Capture the cell that displays the provided text and extract its (X, Y) central coordinate. 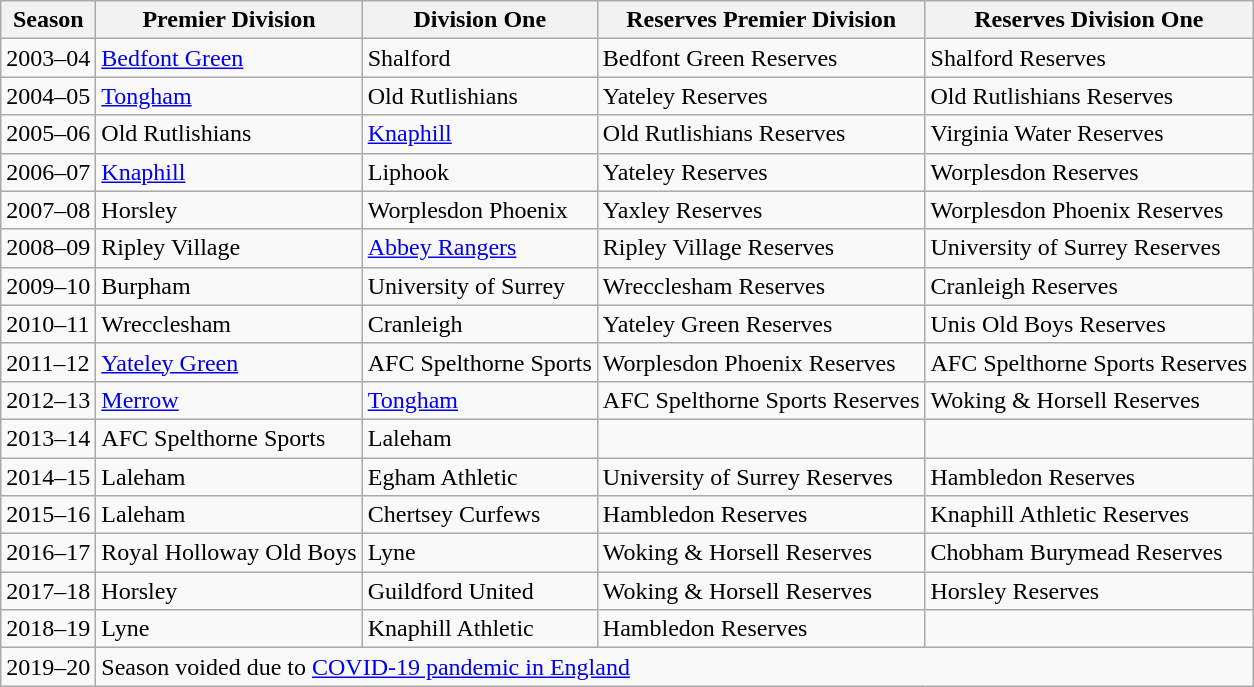
2012–13 (48, 400)
Reserves Premier Division (761, 20)
Merrow (229, 400)
Cranleigh (480, 324)
University of Surrey (480, 286)
2008–09 (48, 248)
2011–12 (48, 362)
2006–07 (48, 172)
Season voided due to COVID-19 pandemic in England (674, 667)
Worplesdon Reserves (1089, 172)
Division One (480, 20)
Ripley Village Reserves (761, 248)
2005–06 (48, 134)
Wrecclesham Reserves (761, 286)
Bedfont Green Reserves (761, 58)
Horsley Reserves (1089, 591)
Abbey Rangers (480, 248)
Worplesdon Phoenix (480, 210)
Knaphill Athletic (480, 629)
Yateley Green Reserves (761, 324)
Wrecclesham (229, 324)
Ripley Village (229, 248)
2013–14 (48, 438)
Burpham (229, 286)
Season (48, 20)
Guildford United (480, 591)
Yaxley Reserves (761, 210)
Shalford Reserves (1089, 58)
2007–08 (48, 210)
Liphook (480, 172)
2014–15 (48, 477)
2018–19 (48, 629)
Royal Holloway Old Boys (229, 553)
2003–04 (48, 58)
2010–11 (48, 324)
Premier Division (229, 20)
2004–05 (48, 96)
Shalford (480, 58)
2017–18 (48, 591)
Bedfont Green (229, 58)
Knaphill Athletic Reserves (1089, 515)
Unis Old Boys Reserves (1089, 324)
Cranleigh Reserves (1089, 286)
2016–17 (48, 553)
Chobham Burymead Reserves (1089, 553)
2009–10 (48, 286)
Chertsey Curfews (480, 515)
Egham Athletic (480, 477)
2019–20 (48, 667)
Reserves Division One (1089, 20)
2015–16 (48, 515)
Yateley Green (229, 362)
Virginia Water Reserves (1089, 134)
